For the text-containing cell, return its midpoint in (X, Y) coordinate format. 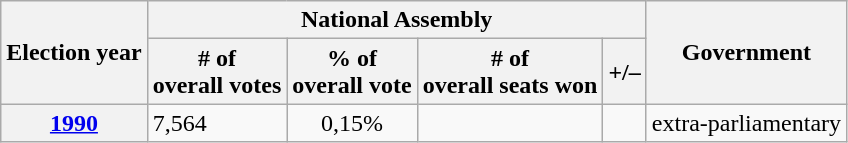
Election year (74, 52)
extra-parliamentary (746, 123)
Government (746, 52)
National Assembly (396, 20)
1990 (74, 123)
# ofoverall seats won (510, 72)
7,564 (217, 123)
0,15% (352, 123)
# ofoverall votes (217, 72)
% ofoverall vote (352, 72)
+/– (624, 72)
